Output the [X, Y] coordinate of the center of the cell containing the given text.  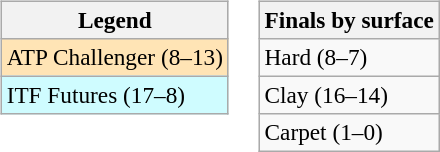
ITF Futures (17–8) [114, 95]
Hard (8–7) [349, 57]
Clay (16–14) [349, 95]
ATP Challenger (8–13) [114, 57]
Finals by surface [349, 20]
Carpet (1–0) [349, 133]
Legend [114, 20]
